Pinpoint the cell where the given text exists, returning its [x, y] midpoint coordinate. 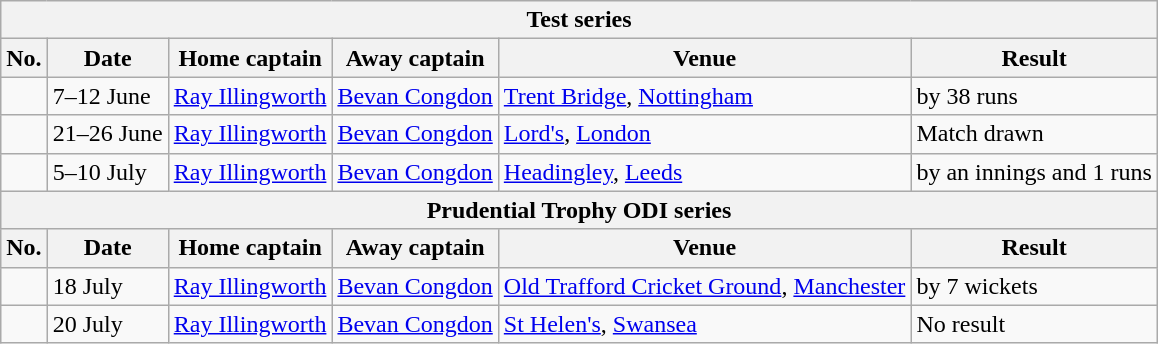
Old Trafford Cricket Ground, Manchester [704, 286]
18 July [108, 286]
Trent Bridge, Nottingham [704, 96]
Headingley, Leeds [704, 172]
5–10 July [108, 172]
Test series [579, 20]
No result [1034, 324]
Prudential Trophy ODI series [579, 210]
by 7 wickets [1034, 286]
by an innings and 1 runs [1034, 172]
Match drawn [1034, 134]
21–26 June [108, 134]
20 July [108, 324]
7–12 June [108, 96]
by 38 runs [1034, 96]
St Helen's, Swansea [704, 324]
Lord's, London [704, 134]
